For the text-containing cell, return its midpoint in [X, Y] coordinate format. 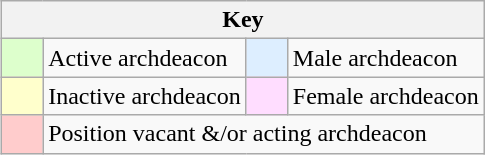
Position vacant &/or acting archdeacon [264, 134]
Female archdeacon [386, 96]
Active archdeacon [145, 58]
Key [244, 20]
Male archdeacon [386, 58]
Inactive archdeacon [145, 96]
